Locate the cell with the specified text and output its [x, y] center coordinate. 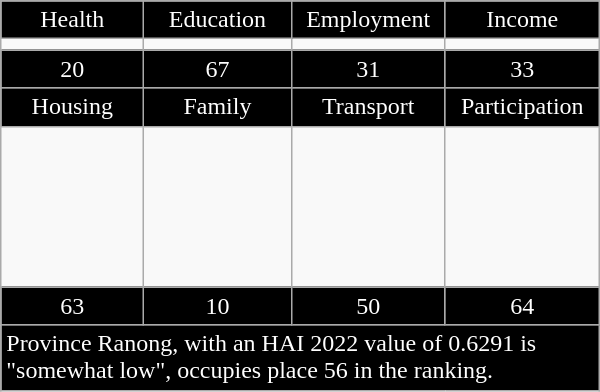
64 [522, 306]
Health [72, 20]
10 [218, 306]
Income [522, 20]
Province Ranong, with an HAI 2022 value of 0.6291 is "somewhat low", occupies place 56 in the ranking. [300, 358]
50 [368, 306]
20 [72, 69]
63 [72, 306]
Education [218, 20]
Family [218, 107]
67 [218, 69]
33 [522, 69]
Employment [368, 20]
Participation [522, 107]
Transport [368, 107]
31 [368, 69]
Housing [72, 107]
